Locate the cell with the specified text and output its [x, y] center coordinate. 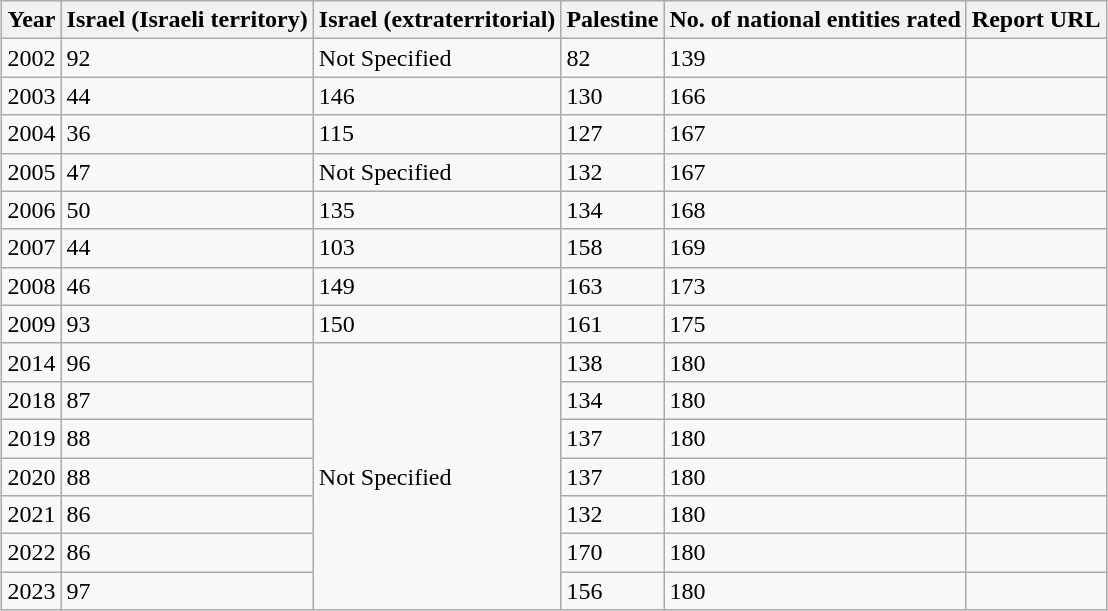
92 [187, 58]
2018 [32, 400]
166 [815, 96]
Israel (extraterritorial) [437, 20]
Palestine [612, 20]
2014 [32, 362]
87 [187, 400]
2022 [32, 553]
173 [815, 286]
158 [612, 248]
130 [612, 96]
175 [815, 324]
2020 [32, 477]
2019 [32, 438]
2008 [32, 286]
2023 [32, 591]
Year [32, 20]
97 [187, 591]
46 [187, 286]
156 [612, 591]
2006 [32, 210]
Israel (Israeli territory) [187, 20]
163 [612, 286]
2004 [32, 134]
150 [437, 324]
127 [612, 134]
170 [612, 553]
138 [612, 362]
103 [437, 248]
146 [437, 96]
50 [187, 210]
No. of national entities rated [815, 20]
2002 [32, 58]
168 [815, 210]
2003 [32, 96]
149 [437, 286]
36 [187, 134]
115 [437, 134]
93 [187, 324]
47 [187, 172]
2005 [32, 172]
96 [187, 362]
169 [815, 248]
2009 [32, 324]
139 [815, 58]
Report URL [1036, 20]
2021 [32, 515]
2007 [32, 248]
135 [437, 210]
82 [612, 58]
161 [612, 324]
